Extract the (X, Y) coordinate from the center of the cell holding the provided text.  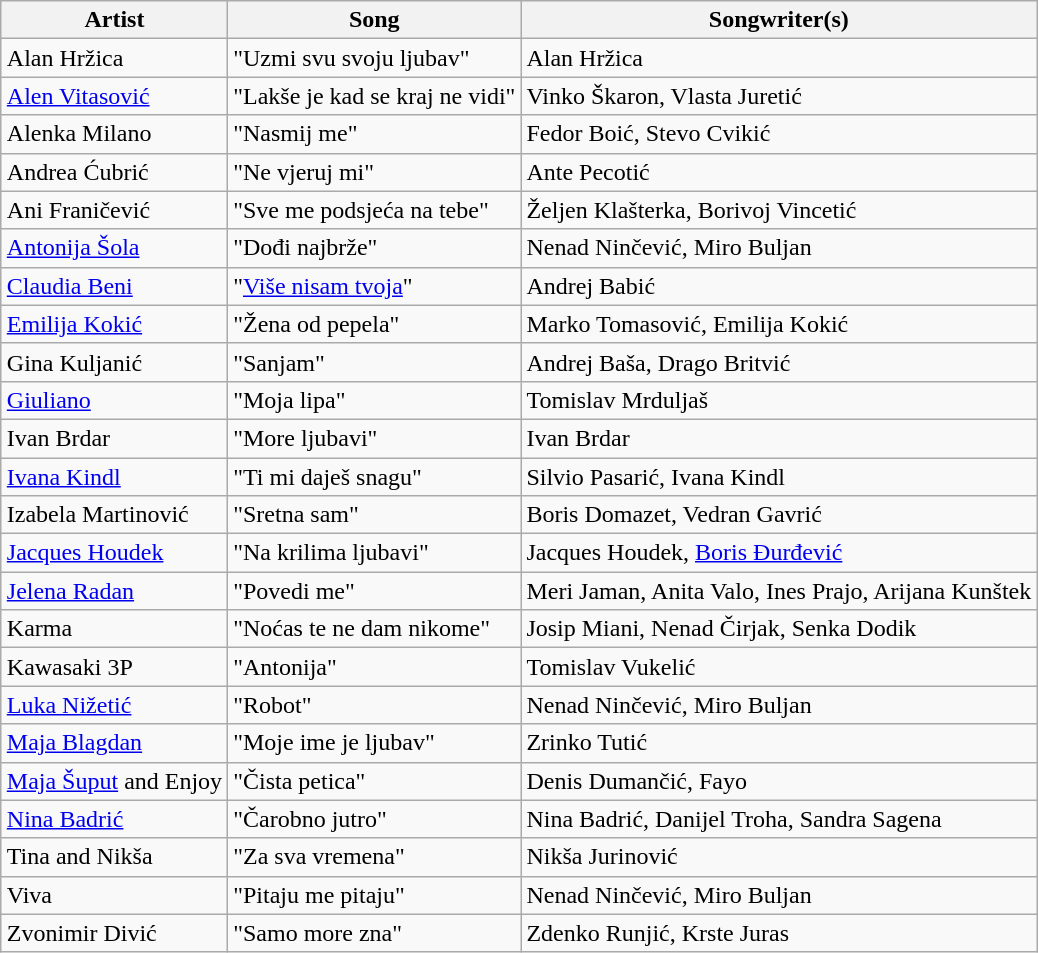
Kawasaki 3P (114, 667)
"Više nisam tvoja" (374, 286)
Jacques Houdek, Boris Đurđević (779, 553)
Antonija Šola (114, 248)
"Čarobno jutro" (374, 819)
Giuliano (114, 400)
Tina and Nikša (114, 857)
"Sve me podsjeća na tebe" (374, 210)
Marko Tomasović, Emilija Kokić (779, 324)
Maja Blagdan (114, 743)
Zvonimir Divić (114, 933)
"Robot" (374, 705)
Andrej Babić (779, 286)
Ante Pecotić (779, 172)
"Na krilima ljubavi" (374, 553)
Emilija Kokić (114, 324)
Viva (114, 895)
"Sretna sam" (374, 515)
Alenka Milano (114, 134)
Andrea Ćubrić (114, 172)
Artist (114, 20)
Zdenko Runjić, Krste Juras (779, 933)
"Moja lipa" (374, 400)
Nikša Jurinović (779, 857)
Meri Jaman, Anita Valo, Ines Prajo, Arijana Kunštek (779, 591)
Jelena Radan (114, 591)
Jacques Houdek (114, 553)
Tomislav Mrduljaš (779, 400)
"Dođi najbrže" (374, 248)
"Samo more zna" (374, 933)
"More ljubavi" (374, 438)
"Povedi me" (374, 591)
Silvio Pasarić, Ivana Kindl (779, 477)
"Sanjam" (374, 362)
"Uzmi svu svoju ljubav" (374, 58)
Alen Vitasović (114, 96)
Tomislav Vukelić (779, 667)
Izabela Martinović (114, 515)
Boris Domazet, Vedran Gavrić (779, 515)
Zrinko Tutić (779, 743)
Luka Nižetić (114, 705)
Ivana Kindl (114, 477)
Denis Dumančić, Fayo (779, 781)
Karma (114, 629)
Josip Miani, Nenad Čirjak, Senka Dodik (779, 629)
"Za sva vremena" (374, 857)
Songwriter(s) (779, 20)
Željen Klašterka, Borivoj Vincetić (779, 210)
"Noćas te ne dam nikome" (374, 629)
"Žena od pepela" (374, 324)
Fedor Boić, Stevo Cvikić (779, 134)
Claudia Beni (114, 286)
"Antonija" (374, 667)
Song (374, 20)
"Ne vjeruj mi" (374, 172)
Nina Badrić (114, 819)
"Nasmij me" (374, 134)
Andrej Baša, Drago Britvić (779, 362)
"Lakše je kad se kraj ne vidi" (374, 96)
Gina Kuljanić (114, 362)
Vinko Škaron, Vlasta Juretić (779, 96)
Nina Badrić, Danijel Troha, Sandra Sagena (779, 819)
Ani Franičević (114, 210)
"Pitaju me pitaju" (374, 895)
Maja Šuput and Enjoy (114, 781)
"Čista petica" (374, 781)
"Moje ime je ljubav" (374, 743)
"Ti mi daješ snagu" (374, 477)
